For the text-containing cell, return its midpoint in (x, y) coordinate format. 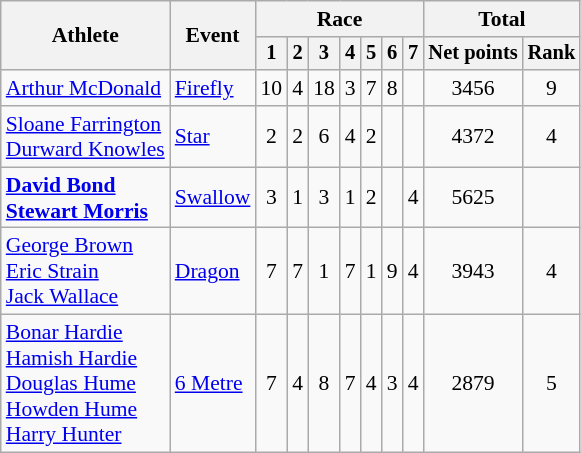
Event (213, 36)
Bonar HardieHamish HardieDouglas HumeHowden HumeHarry Hunter (86, 384)
Dragon (213, 272)
Firefly (213, 88)
Total (502, 19)
George BrownEric StrainJack Wallace (86, 272)
Arthur McDonald (86, 88)
Rank (552, 54)
2879 (472, 384)
Sloane FarringtonDurward Knowles (86, 136)
10 (271, 88)
3456 (472, 88)
Net points (472, 54)
Star (213, 136)
6 Metre (213, 384)
18 (324, 88)
4372 (472, 136)
Athlete (86, 36)
5625 (472, 198)
3943 (472, 272)
Race (339, 19)
David BondStewart Morris (86, 198)
Swallow (213, 198)
